Search for the cell housing the specified text and yield its (x, y) center coordinate. 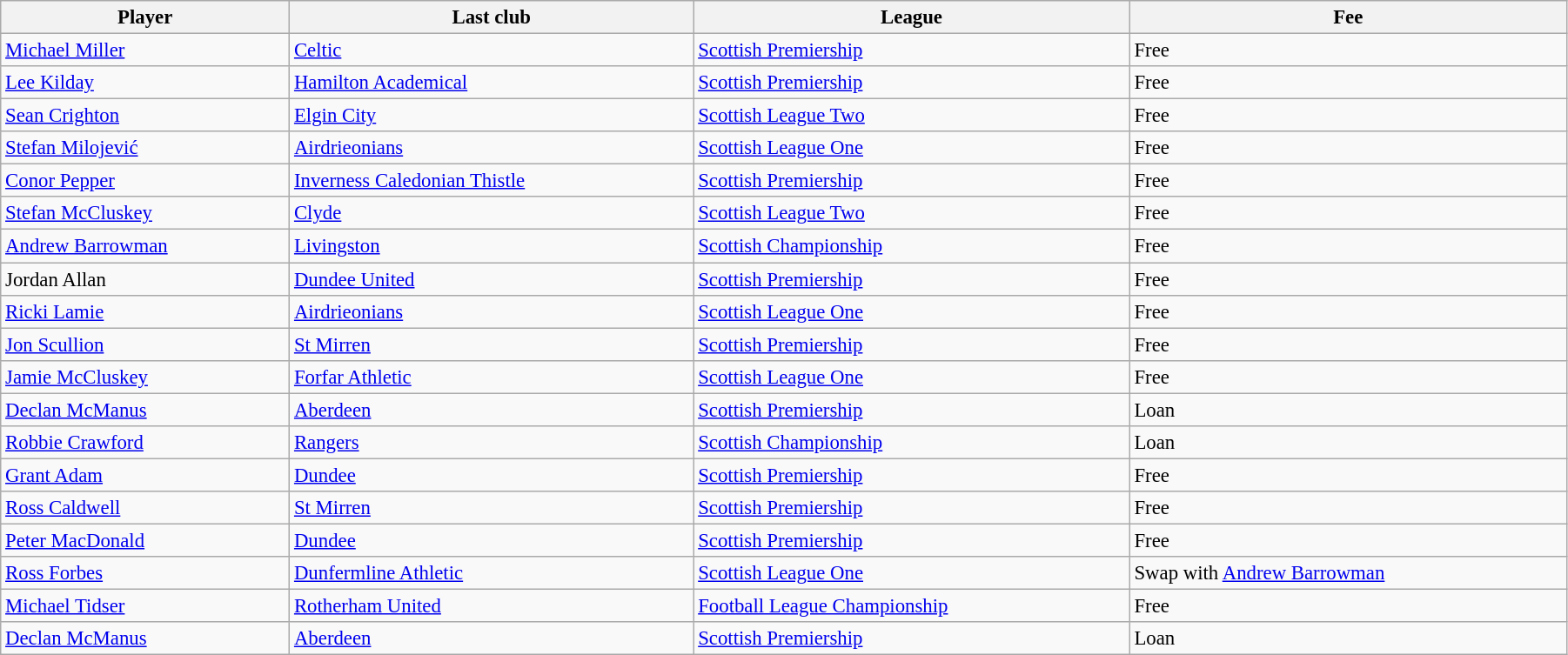
Ricki Lamie (145, 311)
Lee Kilday (145, 83)
Forfar Athletic (492, 377)
Swap with Andrew Barrowman (1348, 573)
League (912, 17)
Sean Crighton (145, 116)
Last club (492, 17)
Jamie McCluskey (145, 377)
Football League Championship (912, 606)
Robbie Crawford (145, 443)
Clyde (492, 213)
Elgin City (492, 116)
Michael Tidser (145, 606)
Jon Scullion (145, 344)
Jordan Allan (145, 279)
Dunfermline Athletic (492, 573)
Rangers (492, 443)
Inverness Caledonian Thistle (492, 181)
Celtic (492, 50)
Peter MacDonald (145, 540)
Stefan Milojević (145, 148)
Fee (1348, 17)
Stefan McCluskey (145, 213)
Ross Forbes (145, 573)
Dundee United (492, 279)
Conor Pepper (145, 181)
Hamilton Academical (492, 83)
Grant Adam (145, 475)
Andrew Barrowman (145, 246)
Player (145, 17)
Michael Miller (145, 50)
Rotherham United (492, 606)
Livingston (492, 246)
Ross Caldwell (145, 508)
